From the cell containing the given text, extract its center point as (X, Y) coordinate. 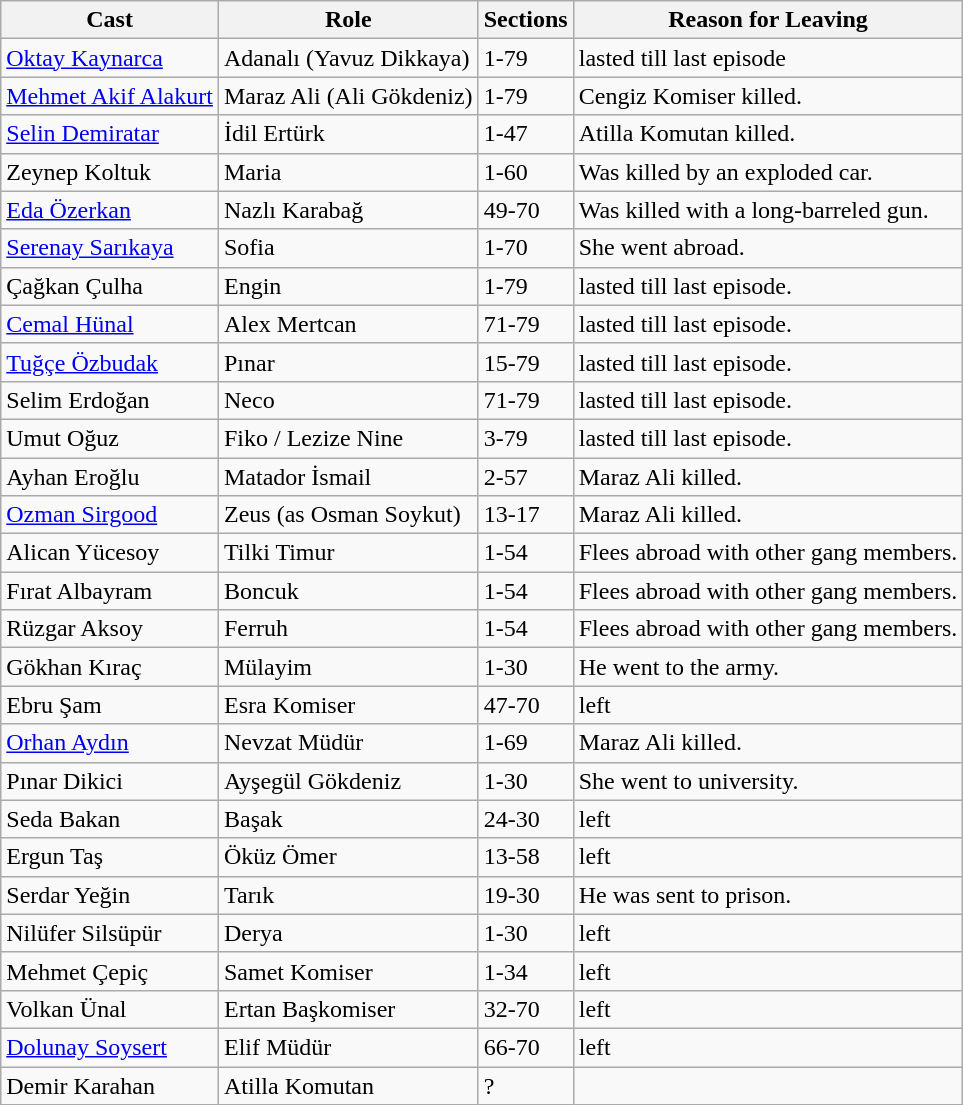
Ozman Sirgood (110, 515)
Tarık (348, 895)
Oktay Kaynarca (110, 58)
Ferruh (348, 629)
Elif Müdür (348, 1047)
Neco (348, 400)
Nevzat Müdür (348, 743)
Matador İsmail (348, 477)
Role (348, 20)
Serdar Yeğin (110, 895)
13-58 (526, 857)
Selin Demiratar (110, 134)
Engin (348, 286)
Umut Oğuz (110, 438)
Mehmet Akif Alakurt (110, 96)
Derya (348, 933)
Selim Erdoğan (110, 400)
Cast (110, 20)
She went to university. (768, 781)
Cengiz Komiser killed. (768, 96)
24-30 (526, 819)
Orhan Aydın (110, 743)
Tuğçe Özbudak (110, 362)
Esra Komiser (348, 705)
3-79 (526, 438)
He went to the army. (768, 667)
Was killed by an exploded car. (768, 172)
49-70 (526, 210)
Eda Özerkan (110, 210)
lasted till last episode (768, 58)
Ergun Taş (110, 857)
1-60 (526, 172)
Ayhan Eroğlu (110, 477)
1-34 (526, 971)
1-70 (526, 248)
Ayşegül Gökdeniz (348, 781)
Zeynep Koltuk (110, 172)
1-47 (526, 134)
İdil Ertürk (348, 134)
Pınar (348, 362)
Atilla Komutan killed. (768, 134)
Volkan Ünal (110, 1009)
Nilüfer Silsüpür (110, 933)
Samet Komiser (348, 971)
Adanalı (Yavuz Dikkaya) (348, 58)
Was killed with a long-barreled gun. (768, 210)
Seda Bakan (110, 819)
Maria (348, 172)
Ebru Şam (110, 705)
Reason for Leaving (768, 20)
13-17 (526, 515)
Atilla Komutan (348, 1085)
Rüzgar Aksoy (110, 629)
Alex Mertcan (348, 324)
Ertan Başkomiser (348, 1009)
Alican Yücesoy (110, 553)
Başak (348, 819)
Mehmet Çepiç (110, 971)
Fiko / Lezize Nine (348, 438)
Nazlı Karabağ (348, 210)
15-79 (526, 362)
Sofia (348, 248)
Öküz Ömer (348, 857)
Sections (526, 20)
Mülayim (348, 667)
Tilki Timur (348, 553)
Maraz Ali (Ali Gökdeniz) (348, 96)
66-70 (526, 1047)
Çağkan Çulha (110, 286)
Zeus (as Osman Soykut) (348, 515)
Pınar Dikici (110, 781)
Serenay Sarıkaya (110, 248)
Cemal Hünal (110, 324)
? (526, 1085)
Dolunay Soysert (110, 1047)
32-70 (526, 1009)
Boncuk (348, 591)
He was sent to prison. (768, 895)
Demir Karahan (110, 1085)
Fırat Albayram (110, 591)
1-69 (526, 743)
47-70 (526, 705)
2-57 (526, 477)
19-30 (526, 895)
Gökhan Kıraç (110, 667)
She went abroad. (768, 248)
